Locate the cell with the specified text and output its [x, y] center coordinate. 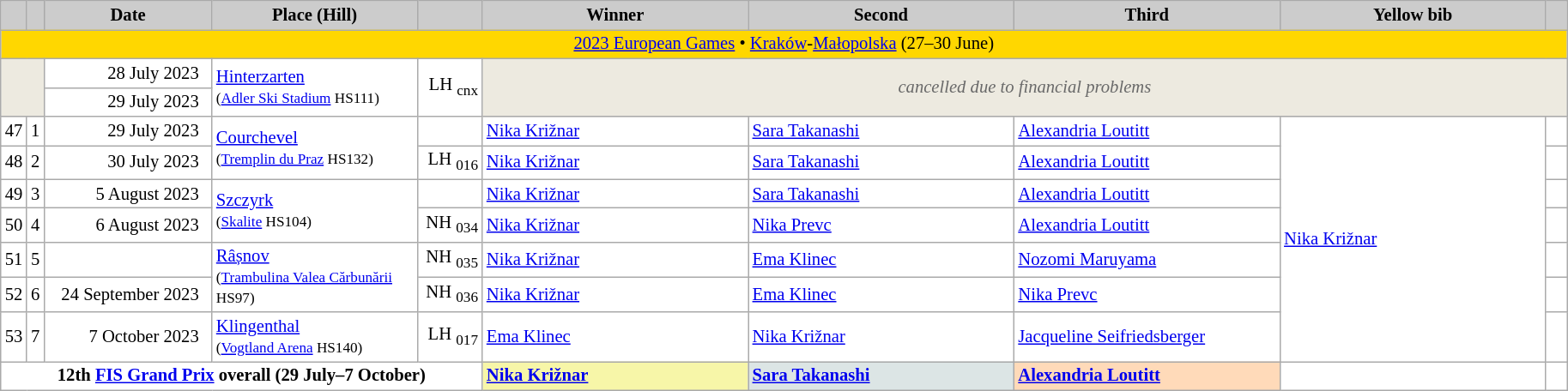
Nozomi Maruyama [1147, 259]
3 [35, 194]
2023 European Games • Kraków-Małopolska (27–30 June) [784, 44]
48 [14, 161]
51 [14, 259]
Courchevel(Tremplin du Praz HS132) [314, 147]
Third [1147, 15]
cancelled due to financial problems [1025, 87]
28 July 2023 [128, 73]
30 July 2023 [128, 161]
5 [35, 259]
Yellow bib [1413, 15]
7 October 2023 [128, 337]
5 August 2023 [128, 194]
50 [14, 225]
6 August 2023 [128, 225]
LH cnx [450, 87]
Jacqueline Seifriedsberger [1147, 337]
Râșnov(Trambulina Valea Cărbunării HS97) [314, 277]
12th FIS Grand Prix overall (29 July–7 October) [242, 376]
LH 016 [450, 161]
24 September 2023 [128, 295]
NH 034 [450, 225]
Klingenthal(Vogtland Arena HS140) [314, 337]
Hinterzarten(Adler Ski Stadium HS111) [314, 87]
Winner [615, 15]
1 [35, 131]
52 [14, 295]
Place (Hill) [314, 15]
Szczyrk(Skalite HS104) [314, 211]
LH 017 [450, 337]
Date [128, 15]
7 [35, 337]
49 [14, 194]
2 [35, 161]
47 [14, 131]
Second [881, 15]
4 [35, 225]
NH 035 [450, 259]
6 [35, 295]
NH 036 [450, 295]
53 [14, 337]
